Extract the [x, y] coordinate from the center of the cell holding the provided text.  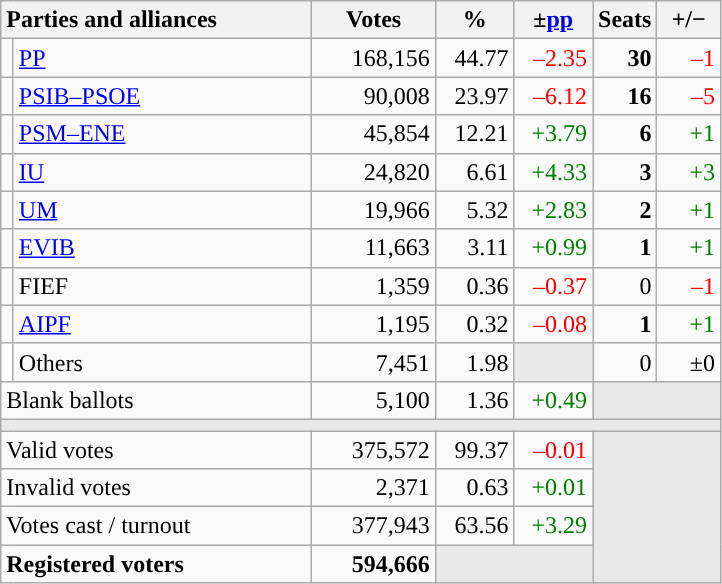
Invalid votes [156, 488]
+0.99 [554, 248]
Votes cast / turnout [156, 526]
594,666 [374, 564]
UM [162, 210]
–6.12 [554, 96]
Seats [624, 20]
–2.35 [554, 58]
2 [624, 210]
0.32 [474, 324]
Votes [374, 20]
% [474, 20]
7,451 [374, 362]
30 [624, 58]
6.61 [474, 172]
IU [162, 172]
Others [162, 362]
45,854 [374, 134]
PSM–ENE [162, 134]
63.56 [474, 526]
+3 [689, 172]
+2.83 [554, 210]
FIEF [162, 286]
1.98 [474, 362]
PP [162, 58]
AIPF [162, 324]
–0.08 [554, 324]
24,820 [374, 172]
Valid votes [156, 449]
0.36 [474, 286]
–5 [689, 96]
1,195 [374, 324]
+4.33 [554, 172]
375,572 [374, 449]
99.37 [474, 449]
Blank ballots [156, 400]
+/− [689, 20]
+3.29 [554, 526]
377,943 [374, 526]
90,008 [374, 96]
–0.01 [554, 449]
44.77 [474, 58]
Parties and alliances [156, 20]
19,966 [374, 210]
+0.49 [554, 400]
PSIB–PSOE [162, 96]
–0.37 [554, 286]
EVIB [162, 248]
168,156 [374, 58]
23.97 [474, 96]
16 [624, 96]
0.63 [474, 488]
Registered voters [156, 564]
1,359 [374, 286]
5.32 [474, 210]
5,100 [374, 400]
12.21 [474, 134]
3.11 [474, 248]
3 [624, 172]
+0.01 [554, 488]
2,371 [374, 488]
11,663 [374, 248]
±pp [554, 20]
1.36 [474, 400]
6 [624, 134]
+3.79 [554, 134]
±0 [689, 362]
